Capture the cell that displays the provided text and extract its [X, Y] central coordinate. 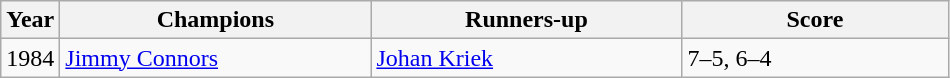
Runners-up [526, 20]
Score [815, 20]
Johan Kriek [526, 58]
7–5, 6–4 [815, 58]
Year [30, 20]
Champions [216, 20]
1984 [30, 58]
Jimmy Connors [216, 58]
